Capture the cell that displays the provided text and extract its [X, Y] central coordinate. 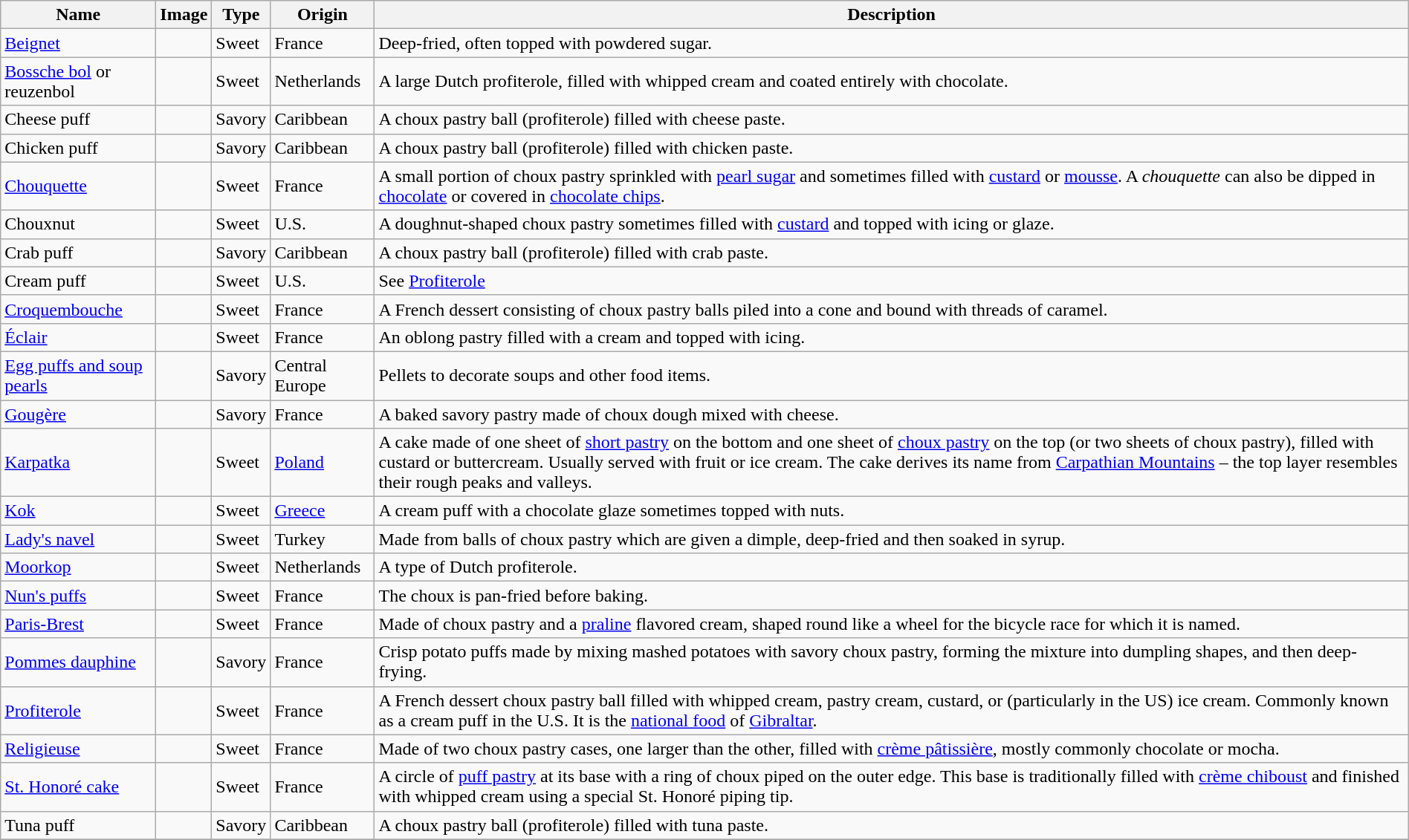
Beignet [79, 43]
Deep-fried, often topped with powdered sugar. [892, 43]
Poland [323, 463]
Bossche bol or reuzenbol [79, 82]
Turkey [323, 539]
A choux pastry ball (profiterole) filled with tuna paste. [892, 825]
An oblong pastry filled with a cream and topped with icing. [892, 337]
St. Honoré cake [79, 787]
Description [892, 15]
The choux is pan-fried before baking. [892, 596]
Croquembouche [79, 309]
Greece [323, 511]
Tuna puff [79, 825]
Cream puff [79, 281]
Religieuse [79, 749]
Chouquette [79, 186]
A baked savory pastry made of choux dough mixed with cheese. [892, 414]
Pellets to decorate soups and other food items. [892, 376]
Nun's puffs [79, 596]
Central Europe [323, 376]
A large Dutch profiterole, filled with whipped cream and coated entirely with chocolate. [892, 82]
Éclair [79, 337]
A French dessert consisting of choux pastry balls piled into a cone and bound with threads of caramel. [892, 309]
See Profiterole [892, 281]
A type of Dutch profiterole. [892, 567]
Name [79, 15]
A doughnut-shaped choux pastry sometimes filled with custard and topped with icing or glaze. [892, 224]
Made of two choux pastry cases, one larger than the other, filled with crème pâtissière, mostly commonly chocolate or mocha. [892, 749]
Paris-Brest [79, 624]
Karpatka [79, 463]
Kok [79, 511]
Made of choux pastry and a praline flavored cream, shaped round like a wheel for the bicycle race for which it is named. [892, 624]
Type [241, 15]
A choux pastry ball (profiterole) filled with crab paste. [892, 253]
Crisp potato puffs made by mixing mashed potatoes with savory choux pastry, forming the mixture into dumpling shapes, and then deep-frying. [892, 662]
Chouxnut [79, 224]
Gougère [79, 414]
Origin [323, 15]
Egg puffs and soup pearls [79, 376]
Pommes dauphine [79, 662]
Moorkop [79, 567]
Made from balls of choux pastry which are given a dimple, deep-fried and then soaked in syrup. [892, 539]
Cheese puff [79, 120]
A choux pastry ball (profiterole) filled with chicken paste. [892, 148]
Lady's navel [79, 539]
A cream puff with a chocolate glaze sometimes topped with nuts. [892, 511]
A choux pastry ball (profiterole) filled with cheese paste. [892, 120]
Chicken puff [79, 148]
Image [184, 15]
Crab puff [79, 253]
Profiterole [79, 710]
